Return [x, y] of the center of cell containing provided text 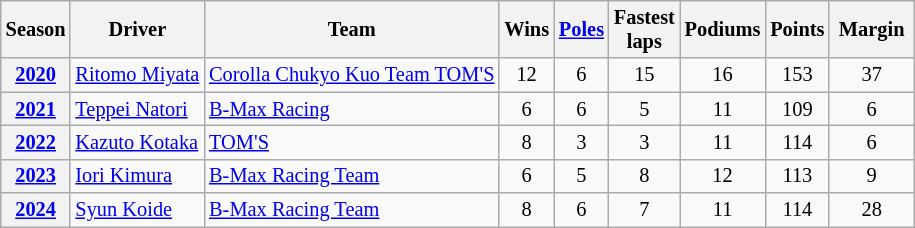
2022 [36, 142]
TOM'S [352, 142]
Teppei Natori [137, 109]
109 [797, 109]
113 [797, 176]
37 [872, 75]
2023 [36, 176]
Syun Koide [137, 210]
7 [644, 210]
Poles [582, 29]
Season [36, 29]
Kazuto Kotaka [137, 142]
Iori Kimura [137, 176]
2021 [36, 109]
15 [644, 75]
2024 [36, 210]
Driver [137, 29]
Ritomo Miyata [137, 75]
B-Max Racing [352, 109]
Team [352, 29]
9 [872, 176]
Margin [872, 29]
Points [797, 29]
Fastest laps [644, 29]
28 [872, 210]
153 [797, 75]
2020 [36, 75]
16 [723, 75]
Podiums [723, 29]
Wins [526, 29]
Corolla Chukyo Kuo Team TOM'S [352, 75]
